Provide the [x, y] coordinate of the cell's center where the given text is located.  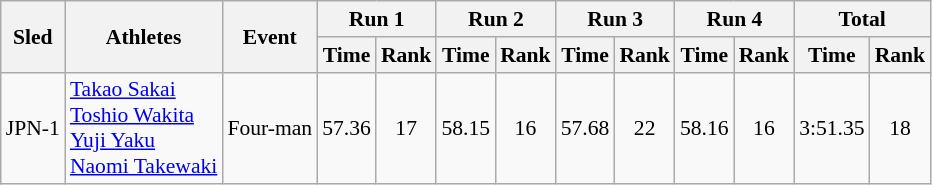
Four-man [270, 128]
Run 3 [616, 19]
18 [900, 128]
58.15 [466, 128]
22 [644, 128]
Takao SakaiToshio WakitaYuji YakuNaomi Takewaki [144, 128]
57.68 [586, 128]
3:51.35 [832, 128]
Run 4 [734, 19]
Athletes [144, 36]
Run 2 [496, 19]
Event [270, 36]
Run 1 [376, 19]
Total [862, 19]
Sled [33, 36]
JPN-1 [33, 128]
17 [406, 128]
58.16 [704, 128]
57.36 [346, 128]
